Capture the cell that displays the provided text and extract its [X, Y] central coordinate. 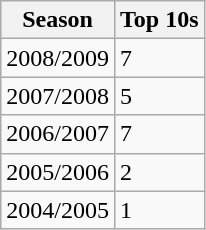
2006/2007 [58, 134]
Season [58, 20]
1 [159, 210]
5 [159, 96]
2 [159, 172]
2005/2006 [58, 172]
2007/2008 [58, 96]
2004/2005 [58, 210]
Top 10s [159, 20]
2008/2009 [58, 58]
